Scan for the cell matching the given text and deliver its (x, y) coordinate at center. 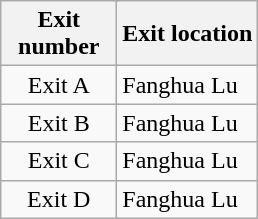
Exit A (59, 85)
Exit D (59, 199)
Exit location (188, 34)
Exit number (59, 34)
Exit C (59, 161)
Exit B (59, 123)
